Identify which cell holds the provided text, then report its (x, y) central coordinate. 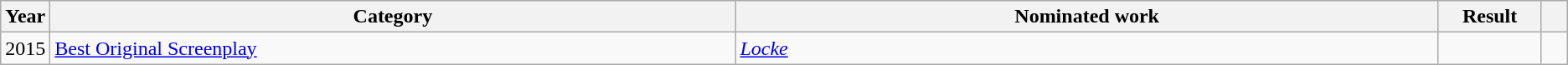
Nominated work (1087, 17)
Category (393, 17)
Best Original Screenplay (393, 48)
Result (1489, 17)
Year (25, 17)
2015 (25, 48)
Locke (1087, 48)
